Pinpoint the cell where the given text exists, returning its (x, y) midpoint coordinate. 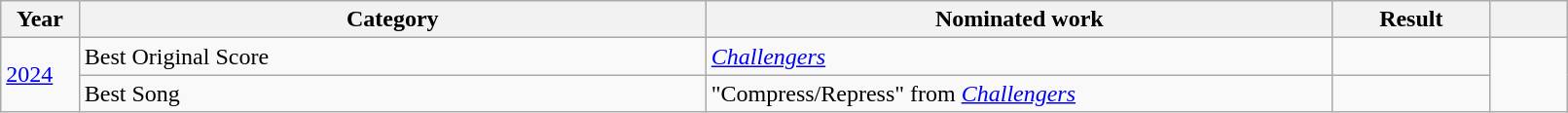
Best Song (392, 94)
Nominated work (1019, 19)
Challengers (1019, 56)
"Compress/Repress" from Challengers (1019, 94)
2024 (40, 75)
Category (392, 19)
Result (1411, 19)
Best Original Score (392, 56)
Year (40, 19)
